Identify which cell holds the provided text, then report its (x, y) central coordinate. 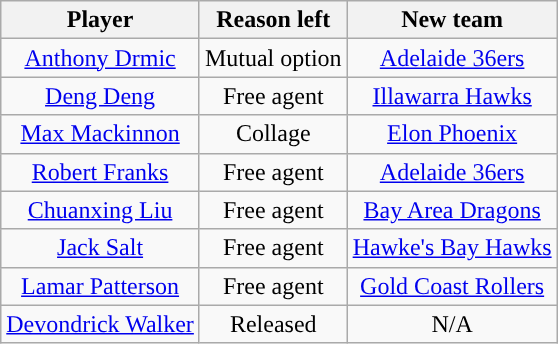
Chuanxing Liu (100, 210)
Reason left (273, 20)
Released (273, 324)
N/A (452, 324)
Jack Salt (100, 248)
Robert Franks (100, 172)
Hawke's Bay Hawks (452, 248)
New team (452, 20)
Deng Deng (100, 96)
Bay Area Dragons (452, 210)
Player (100, 20)
Anthony Drmic (100, 58)
Devondrick Walker (100, 324)
Collage (273, 134)
Lamar Patterson (100, 286)
Gold Coast Rollers (452, 286)
Max Mackinnon (100, 134)
Elon Phoenix (452, 134)
Illawarra Hawks (452, 96)
Mutual option (273, 58)
